For the text-containing cell, return its midpoint in (x, y) coordinate format. 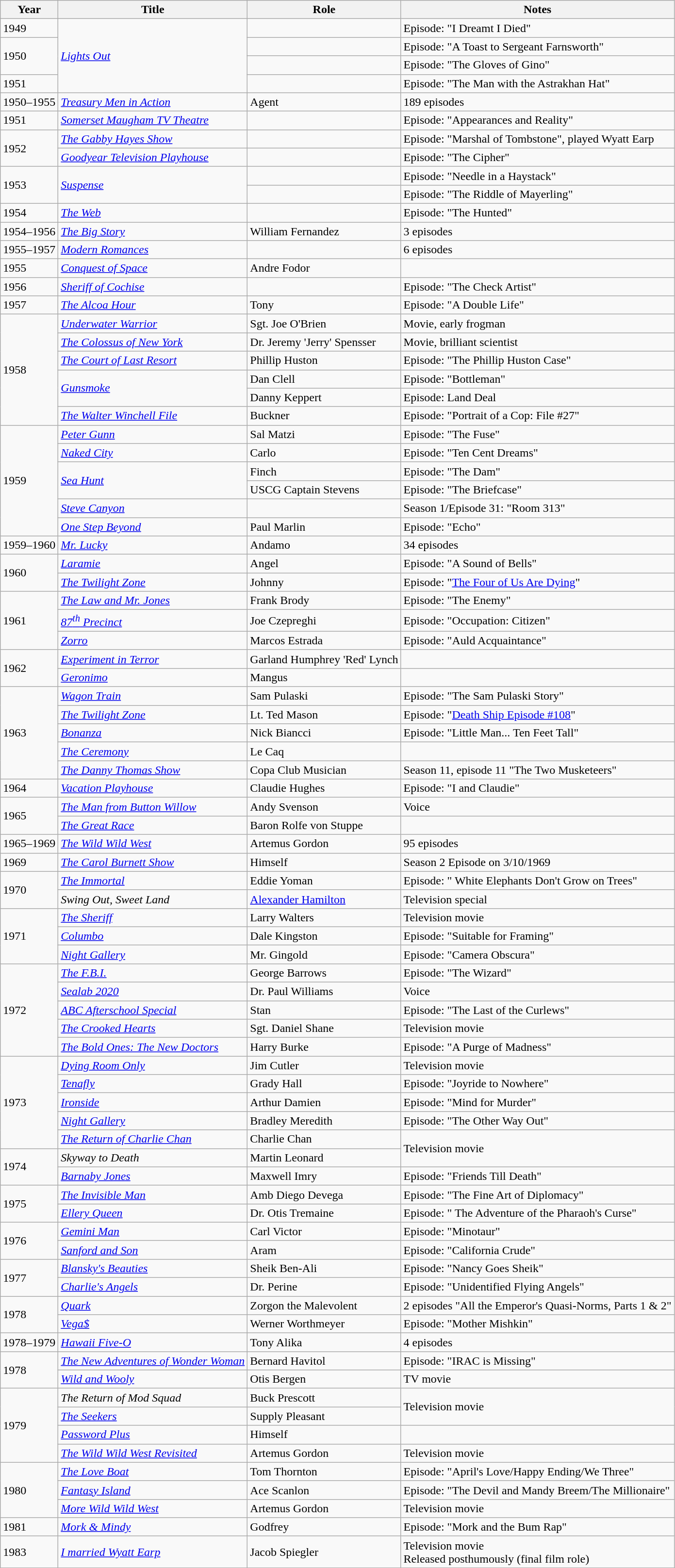
One Step Beyond (153, 526)
3 episodes (538, 231)
Finch (324, 471)
Ace Scanlon (324, 1490)
Maxwell Imry (324, 1176)
Quark (153, 1306)
Underwater Warrior (153, 324)
Phillip Huston (324, 360)
Bradley Meredith (324, 1121)
Episode: "The Check Artist" (538, 287)
Episode: "Mork and the Bum Rap" (538, 1527)
Jacob Spiegler (324, 1552)
Sheriff of Cochise (153, 287)
The Walter Winchell File (153, 416)
Episode: "The Fine Art of Diplomacy" (538, 1194)
Episode: "A Sound of Bells" (538, 564)
Carl Victor (324, 1231)
Jim Cutler (324, 1065)
The Carol Burnett Show (153, 862)
Buck Prescott (324, 1398)
Tenafly (153, 1084)
Episode: "Needle in a Haystack" (538, 176)
Garland Humphrey 'Red' Lynch (324, 659)
1980 (29, 1490)
Naked City (153, 453)
Amb Diego Devega (324, 1194)
Sealab 2020 (153, 992)
Episode: "The Last of the Curlews" (538, 1010)
1962 (29, 668)
Godfrey (324, 1527)
Geronimo (153, 677)
1978–1979 (29, 1342)
Dan Clell (324, 379)
Otis Bergen (324, 1379)
Episode: "The Fuse" (538, 434)
1949 (29, 28)
Andre Fodor (324, 268)
Dying Room Only (153, 1065)
Title (153, 10)
Claudie Hughes (324, 788)
Peter Gunn (153, 434)
Grady Hall (324, 1084)
Alexander Hamilton (324, 899)
34 episodes (538, 545)
Ironside (153, 1102)
Episode: "April's Love/Happy Ending/We Three" (538, 1471)
Sal Matzi (324, 434)
Episode: "Joyride to Nowhere" (538, 1084)
1955–1957 (29, 250)
Columbo (153, 936)
Charlie Chan (324, 1139)
The New Adventures of Wonder Woman (153, 1361)
Episode: "Occupation: Citizen" (538, 621)
Stan (324, 1010)
Episode: "The Man with the Astrakhan Hat" (538, 83)
Werner Worthmeyer (324, 1324)
The Bold Ones: The New Doctors (153, 1047)
Episode: "Death Ship Episode #108" (538, 715)
1960 (29, 573)
Lt. Ted Mason (324, 715)
1961 (29, 621)
Episode: "Mind for Murder" (538, 1102)
Movie, brilliant scientist (538, 342)
1954–1956 (29, 231)
1979 (29, 1425)
William Fernandez (324, 231)
1971 (29, 936)
More Wild Wild West (153, 1508)
Carlo (324, 453)
1973 (29, 1102)
87th Precinct (153, 621)
Episode: "The Phillip Huston Case" (538, 360)
Episode: "The Other Way Out" (538, 1121)
Fantasy Island (153, 1490)
189 episodes (538, 102)
Episode: "Nancy Goes Sheik" (538, 1268)
Copa Club Musician (324, 770)
Experiment in Terror (153, 659)
Dr. Otis Tremaine (324, 1213)
Dr. Paul Williams (324, 992)
Dr. Jeremy 'Jerry' Spensser (324, 342)
The Alcoa Hour (153, 305)
Martin Leonard (324, 1158)
Joe Czepreghi (324, 621)
Episode: "Ten Cent Dreams" (538, 453)
Lights Out (153, 56)
The Danny Thomas Show (153, 770)
Episode: "Echo" (538, 526)
Barnaby Jones (153, 1176)
1975 (29, 1204)
Angel (324, 564)
1970 (29, 890)
1956 (29, 287)
Movie, early frogman (538, 324)
Zorgon the Malevolent (324, 1306)
Episode: " The Adventure of the Pharaoh's Curse" (538, 1213)
Episode: "Minotaur" (538, 1231)
Role (324, 10)
Charlie's Angels (153, 1287)
Television special (538, 899)
Aram (324, 1250)
1977 (29, 1277)
Laramie (153, 564)
Episode: "Appearances and Reality" (538, 120)
Episode: "Unidentified Flying Angels" (538, 1287)
Mr. Gingold (324, 954)
Goodyear Television Playhouse (153, 157)
Episode: "California Crude" (538, 1250)
Season 1/Episode 31: "Room 313" (538, 508)
ABC Afterschool Special (153, 1010)
2 episodes "All the Emperor's Quasi-Norms, Parts 1 & 2" (538, 1306)
The Gabby Hayes Show (153, 139)
The Crooked Hearts (153, 1029)
Wagon Train (153, 696)
1964 (29, 788)
Johnny (324, 582)
Swing Out, Sweet Land (153, 899)
The Big Story (153, 231)
Episode: "The Riddle of Mayerling" (538, 194)
1958 (29, 370)
Treasury Men in Action (153, 102)
Eddie Yoman (324, 881)
1965–1969 (29, 844)
1981 (29, 1527)
Sgt. Daniel Shane (324, 1029)
4 episodes (538, 1342)
Vega$ (153, 1324)
Somerset Maugham TV Theatre (153, 120)
Zorro (153, 640)
Ellery Queen (153, 1213)
Supply Pleasant (324, 1416)
Episode: "Auld Acquaintance" (538, 640)
Episode: "The Hunted" (538, 212)
Bernard Havitol (324, 1361)
The Web (153, 212)
The Wild Wild West (153, 844)
Episode: "The Gloves of Gino" (538, 65)
Marcos Estrada (324, 640)
Bonanza (153, 733)
Sgt. Joe O'Brien (324, 324)
Arthur Damien (324, 1102)
Episode: "Friends Till Death" (538, 1176)
Television movieReleased posthumously (final film role) (538, 1552)
Gemini Man (153, 1231)
Tom Thornton (324, 1471)
Tony (324, 305)
The Wild Wild West Revisited (153, 1453)
1954 (29, 212)
Steve Canyon (153, 508)
Sanford and Son (153, 1250)
Buckner (324, 416)
The Man from Button Willow (153, 807)
USCG Captain Stevens (324, 490)
Episode: "Portrait of a Cop: File #27" (538, 416)
The Love Boat (153, 1471)
Dale Kingston (324, 936)
Episode: Land Deal (538, 397)
The Ceremony (153, 751)
Blansky's Beauties (153, 1268)
1983 (29, 1552)
Nick Biancci (324, 733)
Tony Alika (324, 1342)
Paul Marlin (324, 526)
Danny Keppert (324, 397)
Larry Walters (324, 917)
Hawaii Five-O (153, 1342)
Modern Romances (153, 250)
Episode: "Bottleman" (538, 379)
Season 2 Episode on 3/10/1969 (538, 862)
Frank Brody (324, 601)
1950 (29, 56)
The Colossus of New York (153, 342)
Episode: "I Dreamt I Died" (538, 28)
The Great Race (153, 825)
1950–1955 (29, 102)
1957 (29, 305)
The Seekers (153, 1416)
Episode: "I and Claudie" (538, 788)
1959–1960 (29, 545)
I married Wyatt Earp (153, 1552)
1969 (29, 862)
Sam Pulaski (324, 696)
Wild and Wooly (153, 1379)
Dr. Perine (324, 1287)
Episode: "The Sam Pulaski Story" (538, 696)
Episode: "A Toast to Sergeant Farnsworth" (538, 47)
1955 (29, 268)
Episode: "The Dam" (538, 471)
Episode: "The Four of Us Are Dying" (538, 582)
The Immortal (153, 881)
Le Caq (324, 751)
1972 (29, 1010)
The Return of Mod Squad (153, 1398)
Episode: "Little Man... Ten Feet Tall" (538, 733)
TV movie (538, 1379)
Suspense (153, 185)
The Law and Mr. Jones (153, 601)
Episode: "Suitable for Framing" (538, 936)
George Barrows (324, 973)
Agent (324, 102)
Andy Svenson (324, 807)
Episode: "The Wizard" (538, 973)
Vacation Playhouse (153, 788)
1953 (29, 185)
Episode: "The Cipher" (538, 157)
1974 (29, 1167)
Mangus (324, 677)
Episode: "Mother Mishkin" (538, 1324)
Andamo (324, 545)
Mr. Lucky (153, 545)
95 episodes (538, 844)
1976 (29, 1241)
Episode: "Camera Obscura" (538, 954)
Episode: " White Elephants Don't Grow on Trees" (538, 881)
Episode: "The Briefcase" (538, 490)
Season 11, episode 11 "The Two Musketeers" (538, 770)
Conquest of Space (153, 268)
Episode: "A Double Life" (538, 305)
Sea Hunt (153, 480)
Notes (538, 10)
1963 (29, 733)
Year (29, 10)
The F.B.I. (153, 973)
Episode: "The Enemy" (538, 601)
1952 (29, 148)
Gunsmoke (153, 388)
Sheik Ben-Ali (324, 1268)
The Court of Last Resort (153, 360)
The Invisible Man (153, 1194)
Episode: "Marshal of Tombstone", played Wyatt Earp (538, 139)
6 episodes (538, 250)
Episode: "IRAC is Missing" (538, 1361)
Mork & Mindy (153, 1527)
Harry Burke (324, 1047)
1959 (29, 480)
Skyway to Death (153, 1158)
Episode: "The Devil and Mandy Breem/The Millionaire" (538, 1490)
The Sheriff (153, 917)
Baron Rolfe von Stuppe (324, 825)
The Return of Charlie Chan (153, 1139)
Episode: "A Purge of Madness" (538, 1047)
Password Plus (153, 1435)
1965 (29, 816)
